Search for the cell housing the specified text and yield its [X, Y] center coordinate. 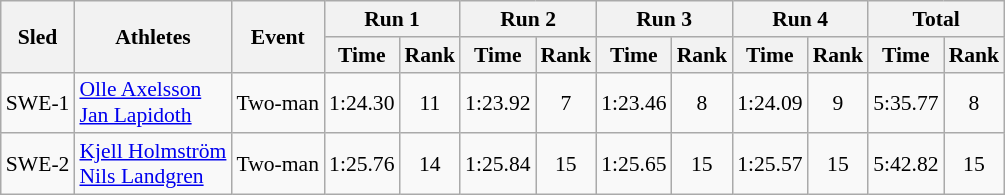
1:23.46 [634, 102]
1:25.57 [770, 164]
Total [936, 19]
1:23.92 [498, 102]
Kjell HolmströmNils Landgren [152, 164]
1:24.09 [770, 102]
Event [278, 36]
1:25.65 [634, 164]
7 [566, 102]
Run 2 [528, 19]
Run 4 [800, 19]
1:25.84 [498, 164]
SWE-2 [38, 164]
5:35.77 [906, 102]
11 [430, 102]
Olle AxelssonJan Lapidoth [152, 102]
Sled [38, 36]
9 [838, 102]
5:42.82 [906, 164]
Run 1 [392, 19]
Athletes [152, 36]
SWE-1 [38, 102]
14 [430, 164]
1:24.30 [362, 102]
Run 3 [664, 19]
1:25.76 [362, 164]
